Provide the [x, y] coordinate of the cell's center where the given text is located.  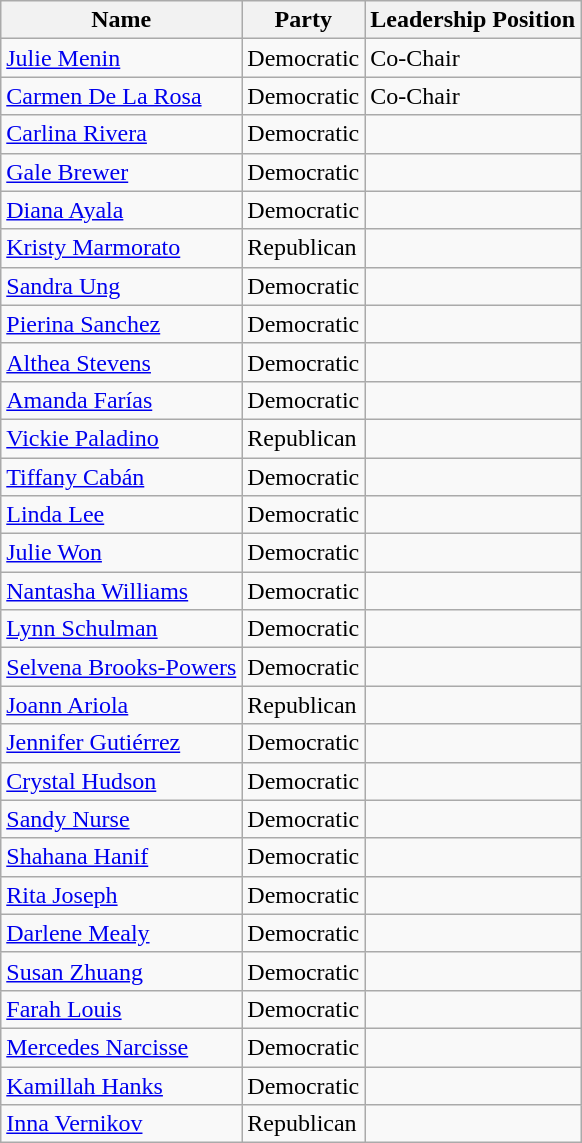
Carmen De La Rosa [122, 96]
Lynn Schulman [122, 629]
Selvena Brooks-Powers [122, 667]
Inna Vernikov [122, 1124]
Julie Menin [122, 58]
Gale Brewer [122, 172]
Rita Joseph [122, 895]
Linda Lee [122, 515]
Name [122, 20]
Julie Won [122, 553]
Nantasha Williams [122, 591]
Amanda Farías [122, 400]
Sandy Nurse [122, 819]
Carlina Rivera [122, 134]
Kristy Marmorato [122, 248]
Kamillah Hanks [122, 1085]
Vickie Paladino [122, 438]
Pierina Sanchez [122, 324]
Sandra Ung [122, 286]
Althea Stevens [122, 362]
Mercedes Narcisse [122, 1047]
Darlene Mealy [122, 933]
Crystal Hudson [122, 781]
Party [304, 20]
Shahana Hanif [122, 857]
Leadership Position [473, 20]
Diana Ayala [122, 210]
Jennifer Gutiérrez [122, 743]
Joann Ariola [122, 705]
Susan Zhuang [122, 971]
Tiffany Cabán [122, 477]
Farah Louis [122, 1009]
